Capture the cell that displays the provided text and extract its (X, Y) central coordinate. 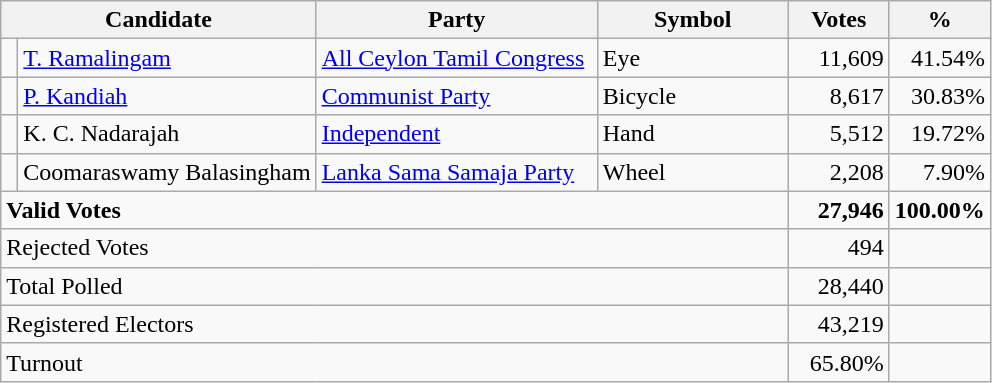
% (940, 20)
Candidate (158, 20)
Rejected Votes (395, 248)
28,440 (838, 286)
2,208 (838, 172)
Coomaraswamy Balasingham (167, 172)
Lanka Sama Samaja Party (456, 172)
Party (456, 20)
Independent (456, 134)
Hand (692, 134)
19.72% (940, 134)
Bicycle (692, 96)
27,946 (838, 210)
All Ceylon Tamil Congress (456, 58)
43,219 (838, 324)
Registered Electors (395, 324)
8,617 (838, 96)
Total Polled (395, 286)
5,512 (838, 134)
100.00% (940, 210)
494 (838, 248)
30.83% (940, 96)
Turnout (395, 362)
K. C. Nadarajah (167, 134)
P. Kandiah (167, 96)
Communist Party (456, 96)
T. Ramalingam (167, 58)
Votes (838, 20)
65.80% (838, 362)
Symbol (692, 20)
Wheel (692, 172)
Valid Votes (395, 210)
7.90% (940, 172)
Eye (692, 58)
11,609 (838, 58)
41.54% (940, 58)
